Extract the (x, y) coordinate from the center of the cell holding the provided text.  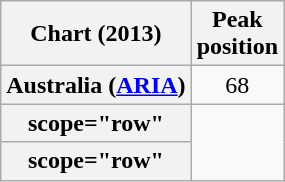
Australia (ARIA) (96, 85)
68 (237, 85)
Chart (2013) (96, 34)
Peakposition (237, 34)
